Locate the cell with the specified text and output its (x, y) center coordinate. 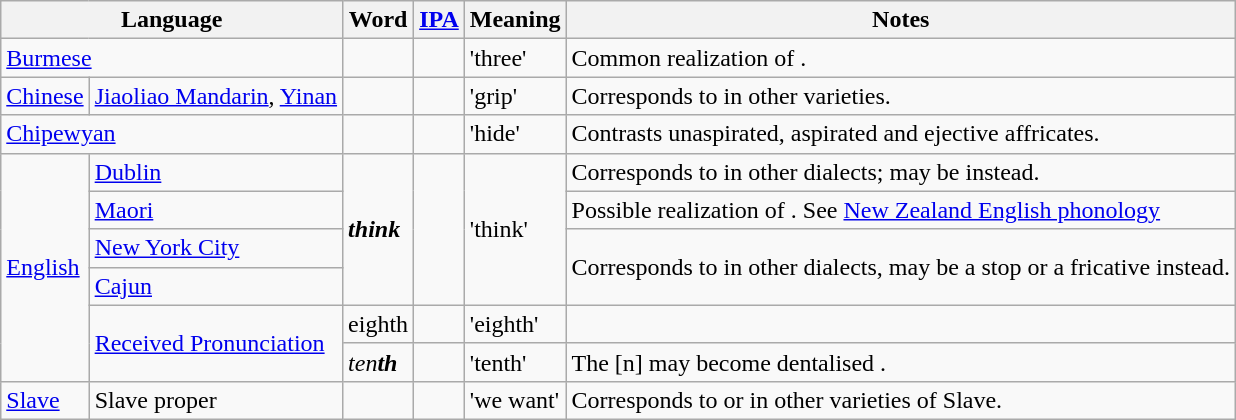
Cajun (216, 286)
Slave proper (216, 400)
Burmese (172, 58)
'think' (515, 229)
Corresponds to in other dialects; may be instead. (901, 172)
Word (378, 20)
Chipewyan (172, 134)
'tenth' (515, 362)
Jiaoliao Mandarin, Yinan (216, 96)
Corresponds to or in other varieties of Slave. (901, 400)
tenth (378, 362)
'three' (515, 58)
'we want' (515, 400)
eighth (378, 324)
Chinese (45, 96)
Language (172, 20)
think (378, 229)
New York City (216, 248)
Dublin (216, 172)
'eighth' (515, 324)
'hide' (515, 134)
Common realization of . (901, 58)
IPA (440, 20)
Notes (901, 20)
'grip' (515, 96)
Possible realization of . See New Zealand English phonology (901, 210)
Maori (216, 210)
English (45, 267)
Slave (45, 400)
Corresponds to in other dialects, may be a stop or a fricative instead. (901, 267)
Corresponds to in other varieties. (901, 96)
Contrasts unaspirated, aspirated and ejective affricates. (901, 134)
Meaning (515, 20)
Received Pronunciation (216, 343)
The [n] may become dentalised . (901, 362)
